Determine the [X, Y] coordinate at the center of the cell enclosing the given text.  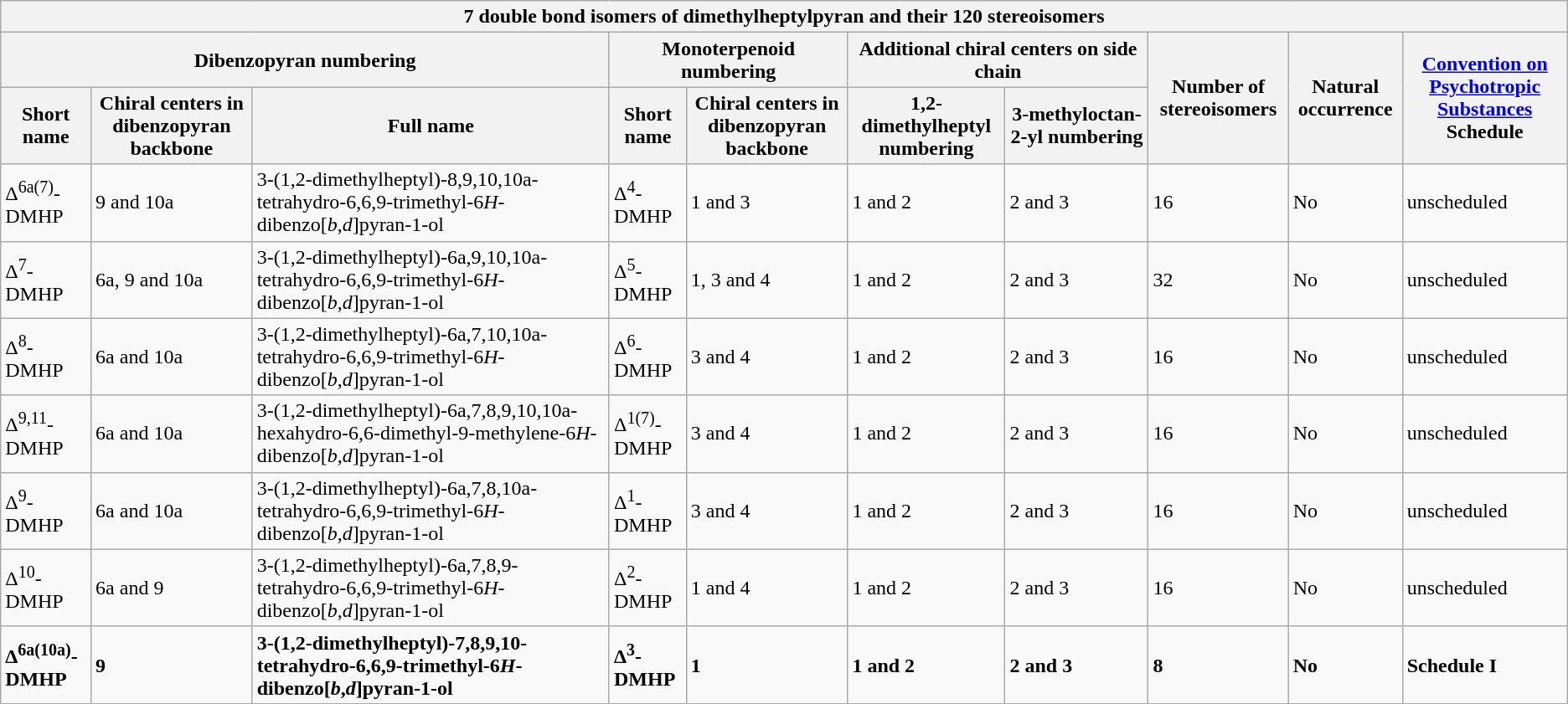
Dibenzopyran numbering [305, 60]
Schedule I [1484, 665]
Δ5-DMHP [647, 280]
Convention on Psychotropic Substances Schedule [1484, 99]
3-(1,2-dimethylheptyl)-6a,7,8,9,10,10a-hexahydro-6,6-dimethyl-9-methylene-6H-dibenzo[b,d]pyran-1-ol [431, 434]
8 [1218, 665]
3-(1,2-dimethylheptyl)-6a,7,8,9-tetrahydro-6,6,9-trimethyl-6H-dibenzo[b,d]pyran-1-ol [431, 588]
3-(1,2-dimethylheptyl)-6a,7,10,10a-tetrahydro-6,6,9-trimethyl-6H-dibenzo[b,d]pyran-1-ol [431, 357]
3-methyloctan-2-yl numbering [1077, 126]
Full name [431, 126]
1 [767, 665]
Δ6a(7)-DMHP [46, 203]
Δ6a(10a)-DMHP [46, 665]
Δ9,11-DMHP [46, 434]
3-(1,2-dimethylheptyl)-8,9,10,10a-tetrahydro-6,6,9-trimethyl-6H-dibenzo[b,d]pyran-1-ol [431, 203]
7 double bond isomers of dimethylheptylpyran and their 120 stereoisomers [784, 17]
9 and 10a [173, 203]
3-(1,2-dimethylheptyl)-6a,7,8,10a-tetrahydro-6,6,9-trimethyl-6H-dibenzo[b,d]pyran-1-ol [431, 511]
Δ9-DMHP [46, 511]
Δ3-DMHP [647, 665]
Additional chiral centers on side chain [998, 60]
32 [1218, 280]
Δ6-DMHP [647, 357]
1, 3 and 4 [767, 280]
6a and 9 [173, 588]
Δ10-DMHP [46, 588]
3-(1,2-dimethylheptyl)-6a,9,10,10a-tetrahydro-6,6,9-trimethyl-6H-dibenzo[b,d]pyran-1-ol [431, 280]
Natural occurrence [1345, 99]
Δ8-DMHP [46, 357]
Δ1(7)-DMHP [647, 434]
Monoterpenoid numbering [728, 60]
Δ7-DMHP [46, 280]
Δ4-DMHP [647, 203]
Δ2-DMHP [647, 588]
9 [173, 665]
1 and 3 [767, 203]
Δ1-DMHP [647, 511]
1,2-dimethylheptyl numbering [926, 126]
6a, 9 and 10a [173, 280]
3-(1,2-dimethylheptyl)-7,8,9,10-tetrahydro-6,6,9-trimethyl-6H-dibenzo[b,d]pyran-1-ol [431, 665]
Number of stereoisomers [1218, 99]
1 and 4 [767, 588]
